Output the (x, y) coordinate of the center of the cell containing the given text.  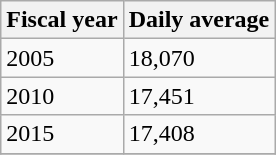
17,408 (199, 134)
Fiscal year (62, 20)
Daily average (199, 20)
2010 (62, 96)
2015 (62, 134)
2005 (62, 58)
17,451 (199, 96)
18,070 (199, 58)
